Return [x, y] of the center of cell containing provided text 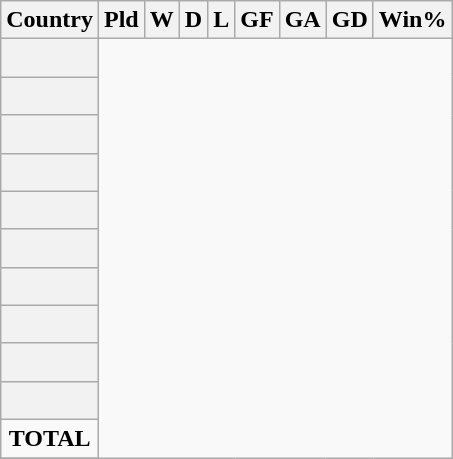
GF [257, 20]
Pld [121, 20]
TOTAL [50, 438]
Country [50, 20]
Win% [412, 20]
W [162, 20]
D [193, 20]
GD [350, 20]
GA [302, 20]
L [222, 20]
